Determine the (x, y) coordinate at the center of the cell enclosing the given text.  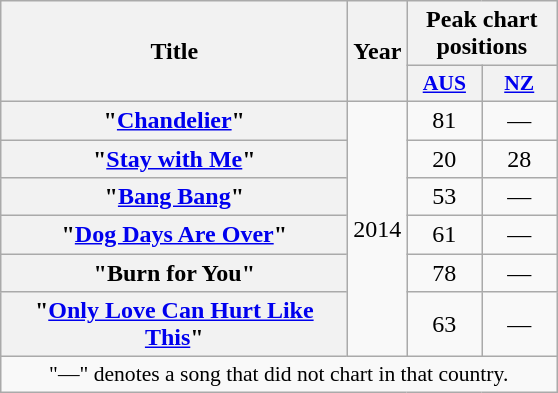
"Burn for You" (174, 273)
28 (520, 159)
"Dog Days Are Over" (174, 235)
"Chandelier" (174, 120)
"Only Love Can Hurt Like This" (174, 324)
"Bang Bang" (174, 197)
20 (444, 159)
Title (174, 52)
53 (444, 197)
2014 (378, 228)
Peak chart positions (482, 34)
78 (444, 273)
81 (444, 120)
AUS (444, 84)
61 (444, 235)
NZ (520, 84)
Year (378, 52)
"Stay with Me" (174, 159)
63 (444, 324)
"—" denotes a song that did not chart in that country. (279, 375)
